Return the (X, Y) coordinate for the center point of the cell that contains the specified text.  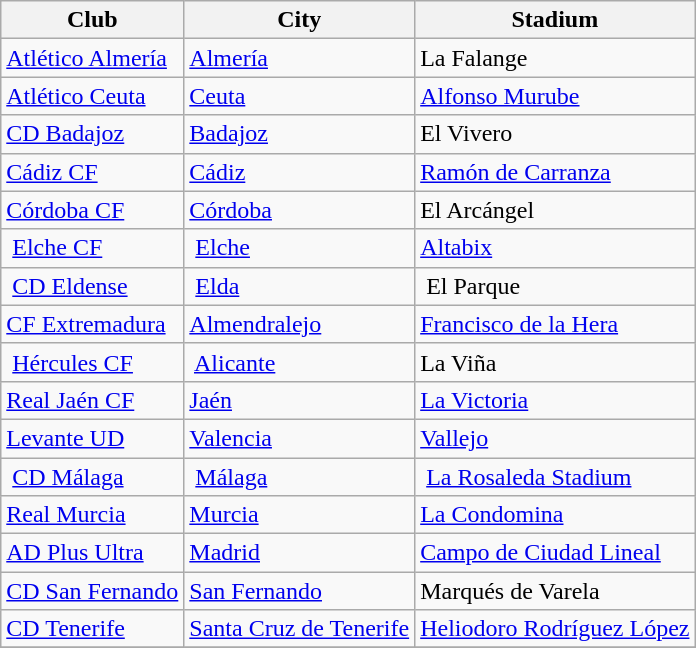
Heliodoro Rodríguez López (555, 629)
CD San Fernando (92, 591)
Atlético Almería (92, 58)
Almendralejo (300, 324)
La Falange (555, 58)
Madrid (300, 553)
CD Málaga (92, 477)
Murcia (300, 515)
El Arcángel (555, 210)
CD Eldense (92, 286)
Badajoz (300, 134)
La Rosaleda Stadium (555, 477)
Santa Cruz de Tenerife (300, 629)
La Victoria (555, 400)
Hércules CF (92, 362)
Marqués de Varela (555, 591)
City (300, 20)
Altabix (555, 248)
Elche (300, 248)
Club (92, 20)
Córdoba CF (92, 210)
Alicante (300, 362)
Valencia (300, 438)
El Parque (555, 286)
CD Tenerife (92, 629)
Ramón de Carranza (555, 172)
Almería (300, 58)
San Fernando (300, 591)
Francisco de la Hera (555, 324)
Ceuta (300, 96)
Jaén (300, 400)
Córdoba (300, 210)
Cádiz CF (92, 172)
Alfonso Murube (555, 96)
Elda (300, 286)
Málaga (300, 477)
Cádiz (300, 172)
La Viña (555, 362)
Campo de Ciudad Lineal (555, 553)
Vallejo (555, 438)
Real Jaén CF (92, 400)
Elche CF (92, 248)
La Condomina (555, 515)
Atlético Ceuta (92, 96)
CD Badajoz (92, 134)
El Vivero (555, 134)
AD Plus Ultra (92, 553)
Levante UD (92, 438)
Stadium (555, 20)
CF Extremadura (92, 324)
Real Murcia (92, 515)
